Output the (X, Y) coordinate of the center of the cell containing the given text.  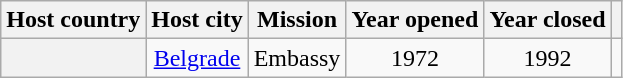
1992 (548, 58)
Embassy (297, 58)
Mission (297, 20)
Belgrade (197, 58)
Host country (74, 20)
Host city (197, 20)
Year closed (548, 20)
Year opened (415, 20)
1972 (415, 58)
